Scan for the cell matching the given text and deliver its (x, y) coordinate at center. 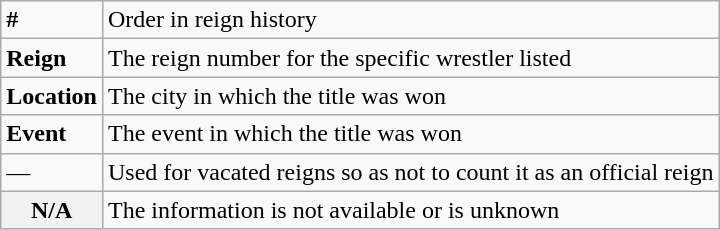
— (52, 172)
Used for vacated reigns so as not to count it as an official reign (410, 172)
N/A (52, 210)
Order in reign history (410, 20)
The event in which the title was won (410, 134)
# (52, 20)
The city in which the title was won (410, 96)
The reign number for the specific wrestler listed (410, 58)
The information is not available or is unknown (410, 210)
Reign (52, 58)
Event (52, 134)
Location (52, 96)
